Capture the cell that displays the provided text and extract its (X, Y) central coordinate. 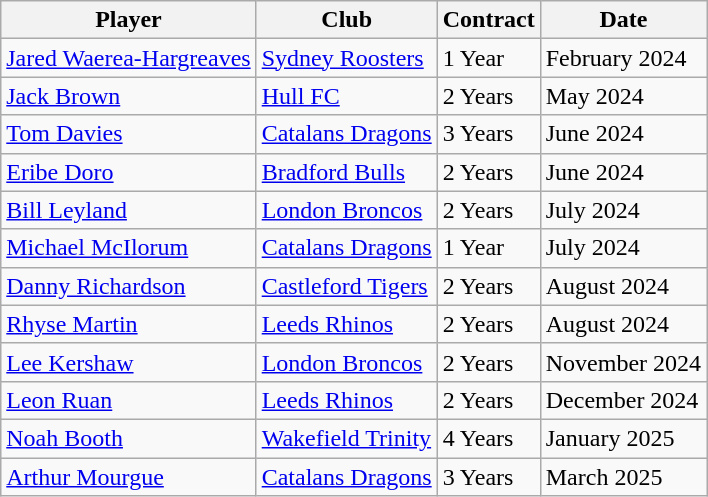
January 2025 (623, 438)
Leon Ruan (128, 400)
Tom Davies (128, 134)
Jack Brown (128, 96)
Bradford Bulls (346, 172)
Eribe Doro (128, 172)
Sydney Roosters (346, 58)
Castleford Tigers (346, 286)
Rhyse Martin (128, 324)
Noah Booth (128, 438)
Jared Waerea-Hargreaves (128, 58)
February 2024 (623, 58)
Date (623, 20)
Wakefield Trinity (346, 438)
May 2024 (623, 96)
Contract (488, 20)
Arthur Mourgue (128, 477)
March 2025 (623, 477)
Michael McIlorum (128, 248)
December 2024 (623, 400)
Hull FC (346, 96)
Bill Leyland (128, 210)
November 2024 (623, 362)
Lee Kershaw (128, 362)
Club (346, 20)
Player (128, 20)
4 Years (488, 438)
Danny Richardson (128, 286)
